Determine the (x, y) coordinate at the center of the cell enclosing the given text.  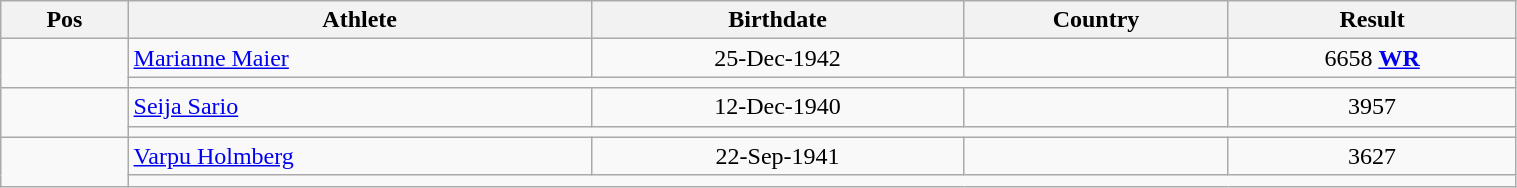
Result (1372, 20)
25-Dec-1942 (777, 58)
Birthdate (777, 20)
3957 (1372, 107)
Pos (64, 20)
12-Dec-1940 (777, 107)
Country (1096, 20)
Varpu Holmberg (360, 156)
Marianne Maier (360, 58)
22-Sep-1941 (777, 156)
3627 (1372, 156)
Seija Sario (360, 107)
6658 WR (1372, 58)
Athlete (360, 20)
